Scan for the cell matching the given text and deliver its [X, Y] coordinate at center. 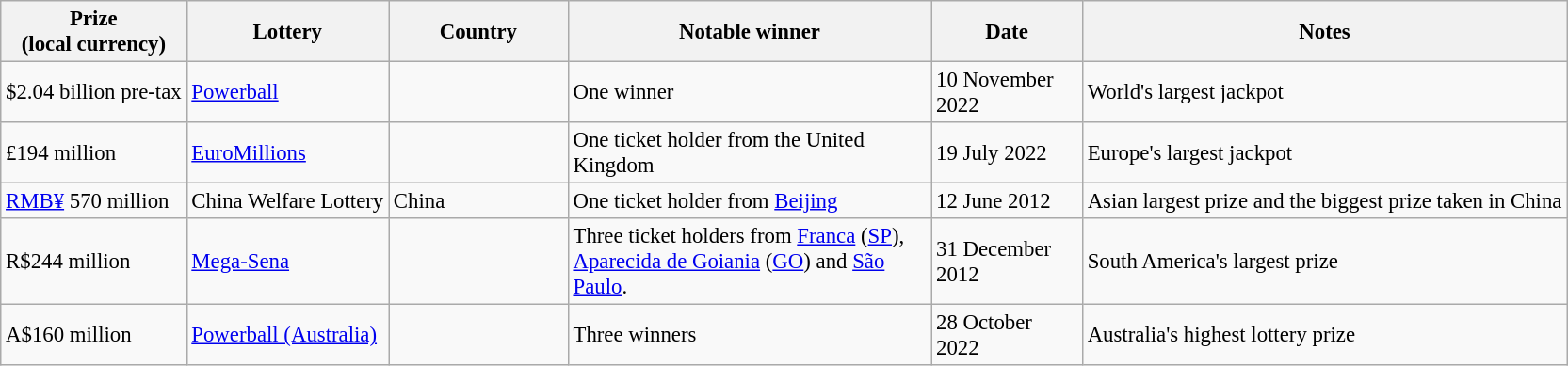
Prize(local currency) [94, 32]
One winner [750, 92]
28 October 2022 [1008, 335]
Powerball [288, 92]
World's largest jackpot [1324, 92]
Europe's largest jackpot [1324, 152]
Mega-Sena [288, 262]
RMB¥ 570 million [94, 201]
One ticket holder from the United Kingdom [750, 152]
Date [1008, 32]
Three winners [750, 335]
Country [478, 32]
EuroMillions [288, 152]
Powerball (Australia) [288, 335]
19 July 2022 [1008, 152]
Asian largest prize and the biggest prize taken in China [1324, 201]
South America's largest prize [1324, 262]
A$160 million [94, 335]
£194 million [94, 152]
China Welfare Lottery [288, 201]
Australia's highest lottery prize [1324, 335]
China [478, 201]
10 November 2022 [1008, 92]
Notes [1324, 32]
12 June 2012 [1008, 201]
$2.04 billion pre-tax [94, 92]
31 December 2012 [1008, 262]
Lottery [288, 32]
One ticket holder from Beijing [750, 201]
Notable winner [750, 32]
R$244 million [94, 262]
Three ticket holders from Franca (SP), Aparecida de Goiania (GO) and São Paulo. [750, 262]
